Return the (x, y) coordinate for the center point of the cell that contains the specified text.  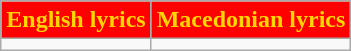
English lyrics (76, 20)
Macedonian lyrics (251, 20)
